Return (X, Y) of the center of cell containing provided text 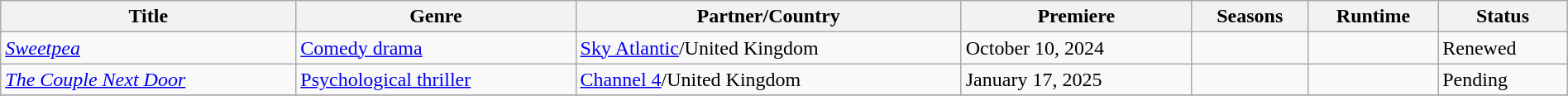
Premiere (1076, 17)
Genre (436, 17)
Renewed (1503, 48)
Sky Atlantic/United Kingdom (768, 48)
Partner/Country (768, 17)
Pending (1503, 79)
Seasons (1250, 17)
Comedy drama (436, 48)
The Couple Next Door (149, 79)
October 10, 2024 (1076, 48)
Sweetpea (149, 48)
January 17, 2025 (1076, 79)
Psychological thriller (436, 79)
Channel 4/United Kingdom (768, 79)
Title (149, 17)
Runtime (1373, 17)
Status (1503, 17)
